From the cell containing the given text, extract its center point as [X, Y] coordinate. 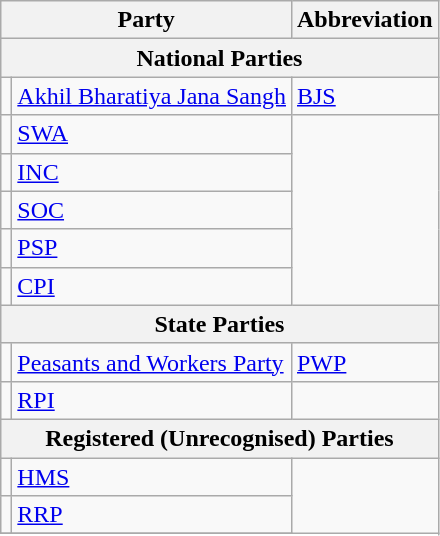
Akhil Bharatiya Jana Sangh [152, 96]
State Parties [220, 324]
HMS [152, 477]
PSP [152, 248]
CPI [152, 286]
INC [152, 172]
National Parties [220, 58]
PWP [364, 362]
BJS [364, 96]
Peasants and Workers Party [152, 362]
Party [146, 20]
RPI [152, 400]
SOC [152, 210]
Registered (Unrecognised) Parties [220, 438]
Abbreviation [364, 20]
RRP [152, 515]
SWA [152, 134]
